Search for the cell housing the specified text and yield its (x, y) center coordinate. 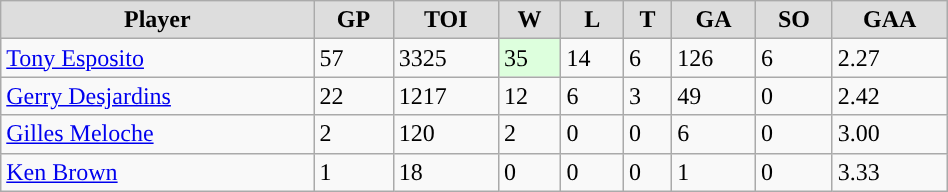
Tony Esposito (158, 58)
Gerry Desjardins (158, 96)
1217 (446, 96)
Ken Brown (158, 172)
120 (446, 134)
GP (354, 20)
3.33 (890, 172)
W (530, 20)
3 (647, 96)
TOI (446, 20)
49 (714, 96)
GA (714, 20)
126 (714, 58)
SO (794, 20)
2.42 (890, 96)
L (592, 20)
22 (354, 96)
2.27 (890, 58)
57 (354, 58)
14 (592, 58)
Gilles Meloche (158, 134)
GAA (890, 20)
12 (530, 96)
18 (446, 172)
3325 (446, 58)
3.00 (890, 134)
35 (530, 58)
Player (158, 20)
T (647, 20)
